Provide the [x, y] coordinate of the cell's center where the given text is located.  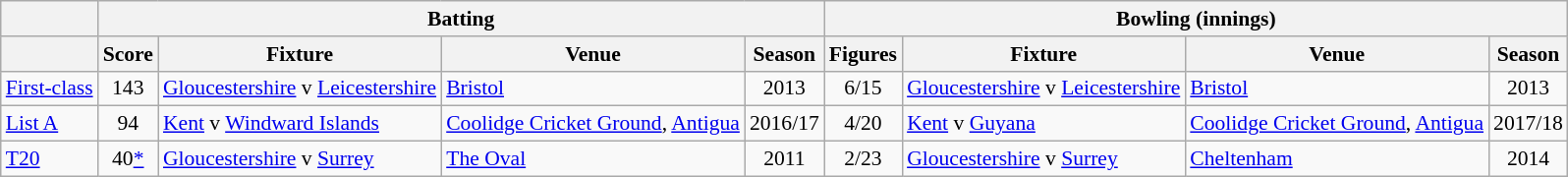
2011 [784, 159]
First-class [49, 88]
4/20 [863, 124]
2014 [1529, 159]
Figures [863, 54]
2017/18 [1529, 124]
Bowling (innings) [1197, 19]
143 [128, 88]
2016/17 [784, 124]
Score [128, 54]
40* [128, 159]
Cheltenham [1336, 159]
2/23 [863, 159]
Kent v Guyana [1043, 124]
Kent v Windward Islands [300, 124]
6/15 [863, 88]
List A [49, 124]
Batting [462, 19]
The Oval [593, 159]
T20 [49, 159]
94 [128, 124]
